Find where the given text appears and provide that cell's center as [x, y] coordinate. 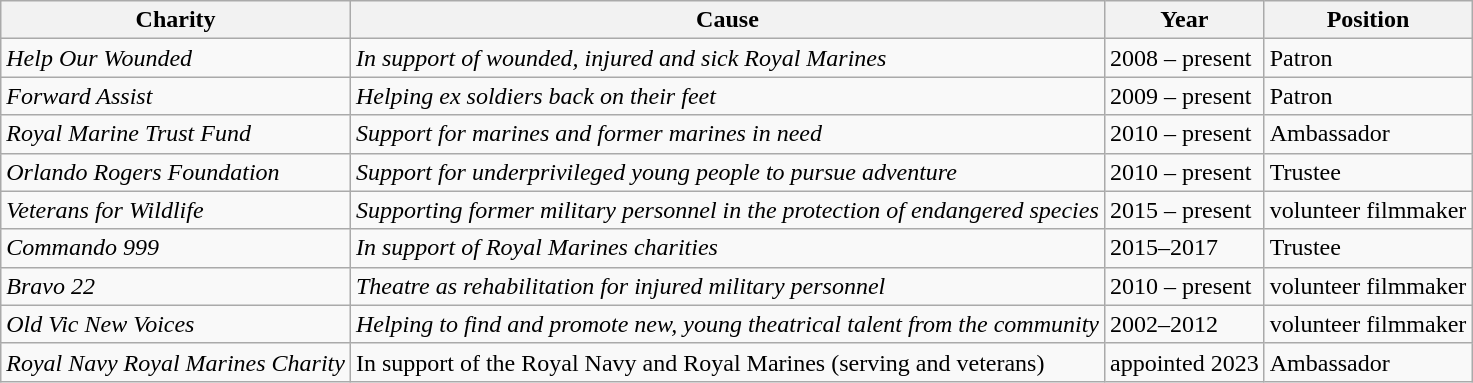
Cause [727, 20]
Old Vic New Voices [176, 324]
Helping ex soldiers back on their feet [727, 96]
Support for underprivileged young people to pursue adventure [727, 172]
In support of Royal Marines charities [727, 248]
Help Our Wounded [176, 58]
2008 – present [1184, 58]
2015 – present [1184, 210]
Theatre as rehabilitation for injured military personnel [727, 286]
Position [1368, 20]
Royal Navy Royal Marines Charity [176, 362]
Charity [176, 20]
Orlando Rogers Foundation [176, 172]
appointed 2023 [1184, 362]
Veterans for Wildlife [176, 210]
2009 – present [1184, 96]
Royal Marine Trust Fund [176, 134]
Commando 999 [176, 248]
Helping to find and promote new, young theatrical talent from the community [727, 324]
Bravo 22 [176, 286]
In support of the Royal Navy and Royal Marines (serving and veterans) [727, 362]
Supporting former military personnel in the protection of endangered species [727, 210]
2002–2012 [1184, 324]
Year [1184, 20]
Support for marines and former marines in need [727, 134]
In support of wounded, injured and sick Royal Marines [727, 58]
Forward Assist [176, 96]
2015–2017 [1184, 248]
